Detect which cell encompasses the target text, then output its [X, Y] center coordinate. 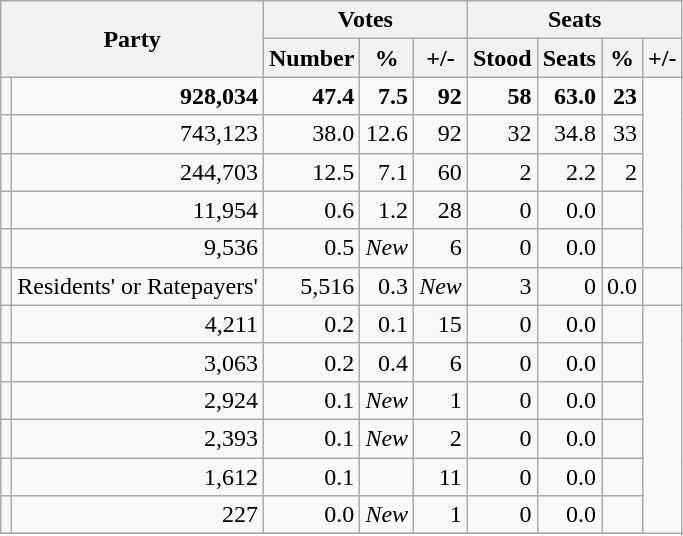
5,516 [311, 286]
33 [622, 134]
Stood [502, 58]
244,703 [138, 172]
2.2 [569, 172]
2,393 [138, 438]
4,211 [138, 324]
Residents' or Ratepayers' [138, 286]
0.6 [311, 210]
3,063 [138, 362]
34.8 [569, 134]
12.5 [311, 172]
23 [622, 96]
60 [441, 172]
1.2 [387, 210]
0.5 [311, 248]
3 [502, 286]
58 [502, 96]
Party [132, 39]
15 [441, 324]
Votes [365, 20]
928,034 [138, 96]
32 [502, 134]
11 [441, 477]
227 [138, 515]
7.1 [387, 172]
12.6 [387, 134]
11,954 [138, 210]
2,924 [138, 400]
38.0 [311, 134]
7.5 [387, 96]
9,536 [138, 248]
47.4 [311, 96]
0.4 [387, 362]
1,612 [138, 477]
743,123 [138, 134]
63.0 [569, 96]
Number [311, 58]
28 [441, 210]
0.3 [387, 286]
